Find where the given text appears and provide that cell's center as [x, y] coordinate. 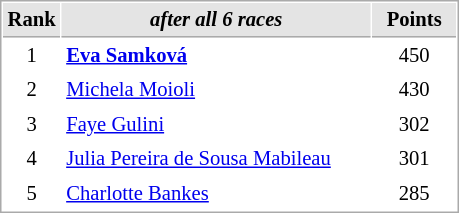
Faye Gulini [216, 124]
Julia Pereira de Sousa Mabileau [216, 158]
302 [414, 124]
1 [32, 56]
Points [414, 20]
450 [414, 56]
Charlotte Bankes [216, 194]
2 [32, 90]
5 [32, 194]
3 [32, 124]
430 [414, 90]
285 [414, 194]
4 [32, 158]
Rank [32, 20]
Eva Samková [216, 56]
after all 6 races [216, 20]
301 [414, 158]
Michela Moioli [216, 90]
